Search for the cell housing the specified text and yield its (x, y) center coordinate. 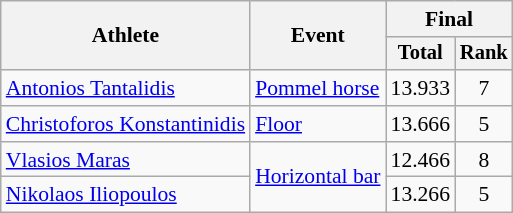
Floor (318, 124)
12.466 (420, 160)
13.666 (420, 124)
Total (420, 54)
Horizontal bar (318, 178)
Final (450, 19)
7 (484, 88)
13.933 (420, 88)
Event (318, 36)
Vlasios Maras (126, 160)
8 (484, 160)
Pommel horse (318, 88)
13.266 (420, 195)
Nikolaos Iliopoulos (126, 195)
Christoforos Konstantinidis (126, 124)
Athlete (126, 36)
Antonios Tantalidis (126, 88)
Rank (484, 54)
